Extract the (x, y) coordinate from the center of the cell holding the provided text.  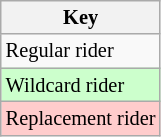
Replacement rider (81, 118)
Regular rider (81, 51)
Key (81, 17)
Wildcard rider (81, 85)
